For the text-containing cell, return its midpoint in (X, Y) coordinate format. 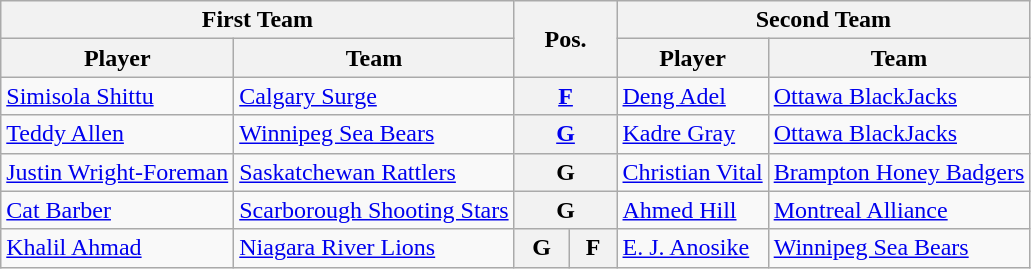
Christian Vital (692, 172)
First Team (258, 20)
Ahmed Hill (692, 210)
Teddy Allen (118, 134)
E. J. Anosike (692, 248)
Kadre Gray (692, 134)
Saskatchewan Rattlers (374, 172)
Pos. (566, 39)
Justin Wright-Foreman (118, 172)
Simisola Shittu (118, 96)
Scarborough Shooting Stars (374, 210)
Niagara River Lions (374, 248)
Second Team (824, 20)
Deng Adel (692, 96)
Montreal Alliance (899, 210)
Calgary Surge (374, 96)
Brampton Honey Badgers (899, 172)
Cat Barber (118, 210)
Khalil Ahmad (118, 248)
